From the cell containing the given text, extract its center point as [x, y] coordinate. 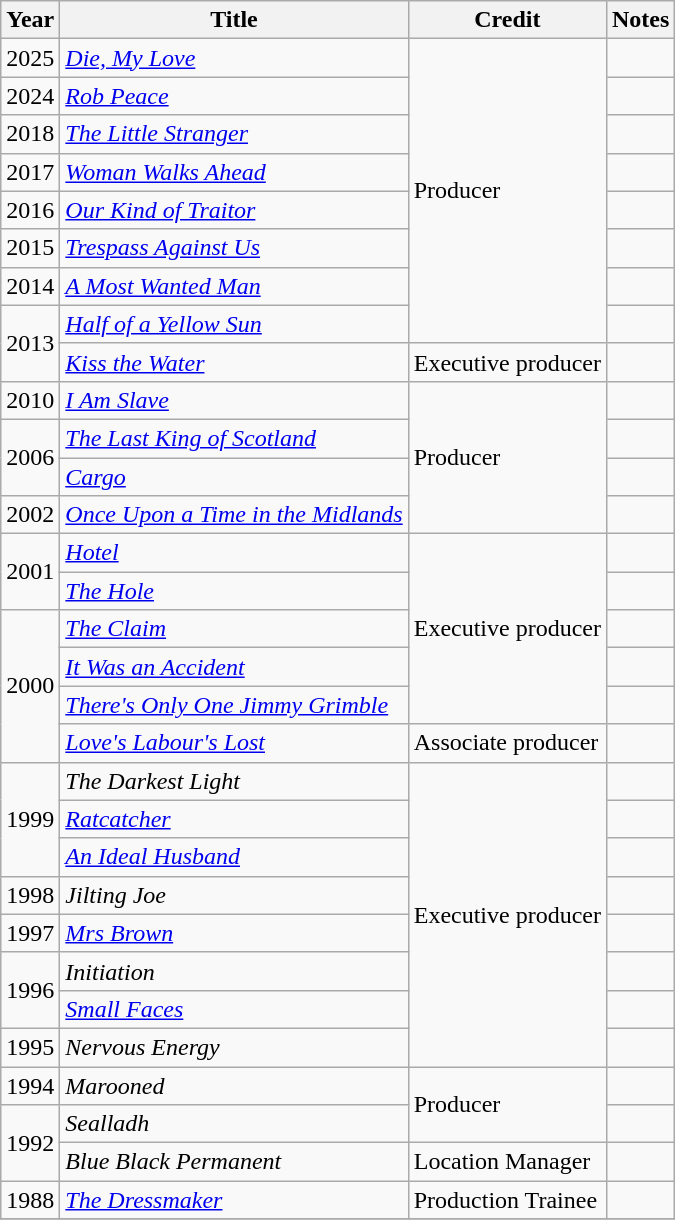
An Ideal Husband [234, 857]
1999 [30, 819]
2025 [30, 58]
Initiation [234, 971]
2014 [30, 286]
2006 [30, 457]
Sealladh [234, 1124]
Cargo [234, 477]
Title [234, 20]
Marooned [234, 1085]
Ratcatcher [234, 819]
Jilting Joe [234, 895]
The Little Stranger [234, 134]
Notes [640, 20]
Our Kind of Traitor [234, 210]
1994 [30, 1085]
1995 [30, 1047]
Production Trainee [507, 1200]
Year [30, 20]
The Last King of Scotland [234, 438]
Location Manager [507, 1162]
2015 [30, 248]
1997 [30, 933]
Credit [507, 20]
2016 [30, 210]
2017 [30, 172]
It Was an Accident [234, 667]
Associate producer [507, 743]
2018 [30, 134]
The Hole [234, 591]
Trespass Against Us [234, 248]
1988 [30, 1200]
Half of a Yellow Sun [234, 324]
Rob Peace [234, 96]
Once Upon a Time in the Midlands [234, 515]
The Claim [234, 629]
I Am Slave [234, 400]
Woman Walks Ahead [234, 172]
2000 [30, 686]
Hotel [234, 553]
Love's Labour's Lost [234, 743]
Kiss the Water [234, 362]
1998 [30, 895]
The Darkest Light [234, 781]
1992 [30, 1143]
2001 [30, 572]
Blue Black Permanent [234, 1162]
Nervous Energy [234, 1047]
2024 [30, 96]
1996 [30, 990]
A Most Wanted Man [234, 286]
2010 [30, 400]
2013 [30, 343]
Small Faces [234, 1009]
Die, My Love [234, 58]
The Dressmaker [234, 1200]
There's Only One Jimmy Grimble [234, 705]
Mrs Brown [234, 933]
2002 [30, 515]
